Search for the cell housing the specified text and yield its [X, Y] center coordinate. 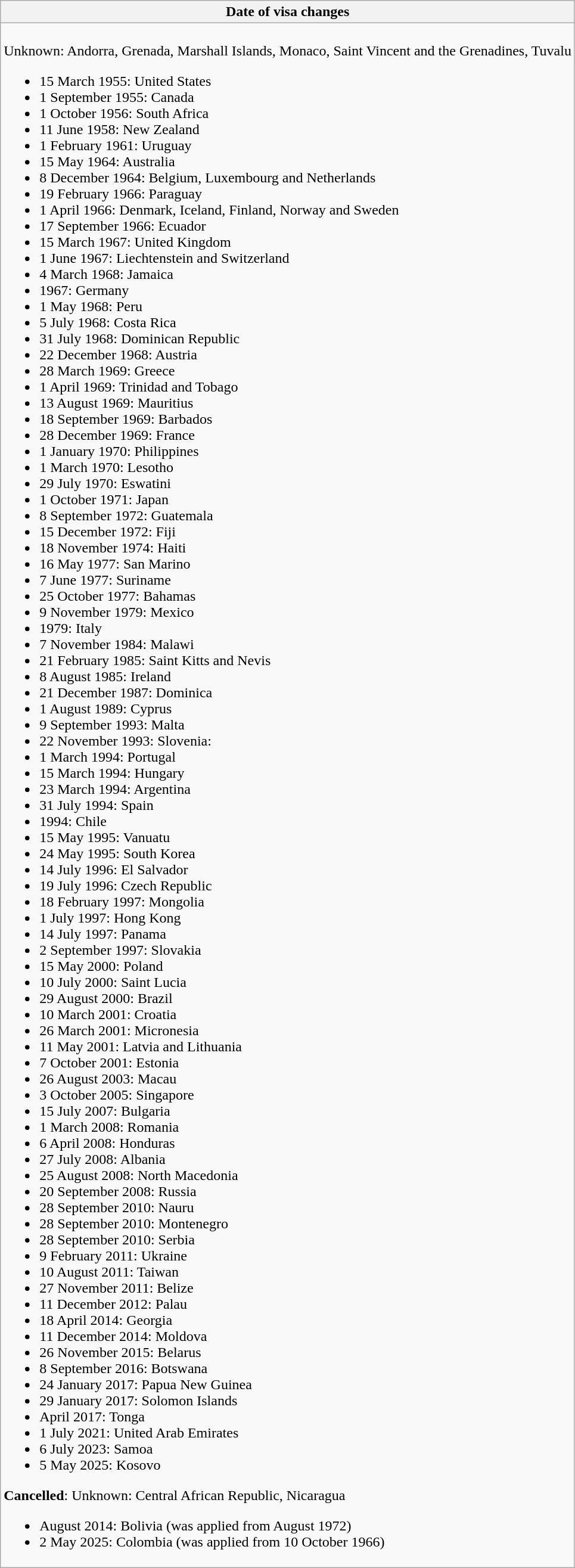
Date of visa changes [288, 12]
